For the text-containing cell, return its midpoint in (X, Y) coordinate format. 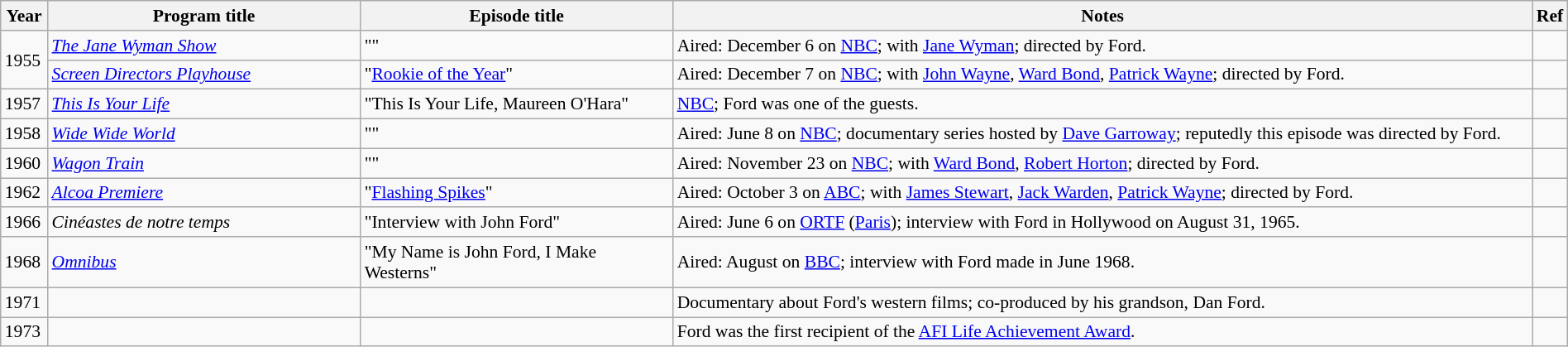
1958 (25, 134)
"My Name is John Ford, I Make Westerns" (517, 262)
Year (25, 16)
Alcoa Premiere (204, 193)
Cinéastes de notre temps (204, 223)
NBC; Ford was one of the guests. (1103, 104)
1966 (25, 223)
The Jane Wyman Show (204, 46)
Ford was the first recipient of the AFI Life Achievement Award. (1103, 332)
"Flashing Spikes" (517, 193)
"Rookie of the Year" (517, 75)
Aired: August on BBC; interview with Ford made in June 1968. (1103, 262)
Wagon Train (204, 163)
Aired: December 7 on NBC; with John Wayne, Ward Bond, Patrick Wayne; directed by Ford. (1103, 75)
1955 (25, 60)
1957 (25, 104)
Screen Directors Playhouse (204, 75)
Aired: December 6 on NBC; with Jane Wyman; directed by Ford. (1103, 46)
Aired: October 3 on ABC; with James Stewart, Jack Warden, Patrick Wayne; directed by Ford. (1103, 193)
"Interview with John Ford" (517, 223)
1962 (25, 193)
Episode title (517, 16)
1960 (25, 163)
Notes (1103, 16)
1971 (25, 302)
"This Is Your Life, Maureen O'Hara" (517, 104)
Aired: November 23 on NBC; with Ward Bond, Robert Horton; directed by Ford. (1103, 163)
Documentary about Ford's western films; co-produced by his grandson, Dan Ford. (1103, 302)
1973 (25, 332)
Program title (204, 16)
Wide Wide World (204, 134)
This Is Your Life (204, 104)
1968 (25, 262)
Ref (1550, 16)
Omnibus (204, 262)
Aired: June 6 on ORTF (Paris); interview with Ford in Hollywood on August 31, 1965. (1103, 223)
Aired: June 8 on NBC; documentary series hosted by Dave Garroway; reputedly this episode was directed by Ford. (1103, 134)
